Capture the cell that displays the provided text and extract its [X, Y] central coordinate. 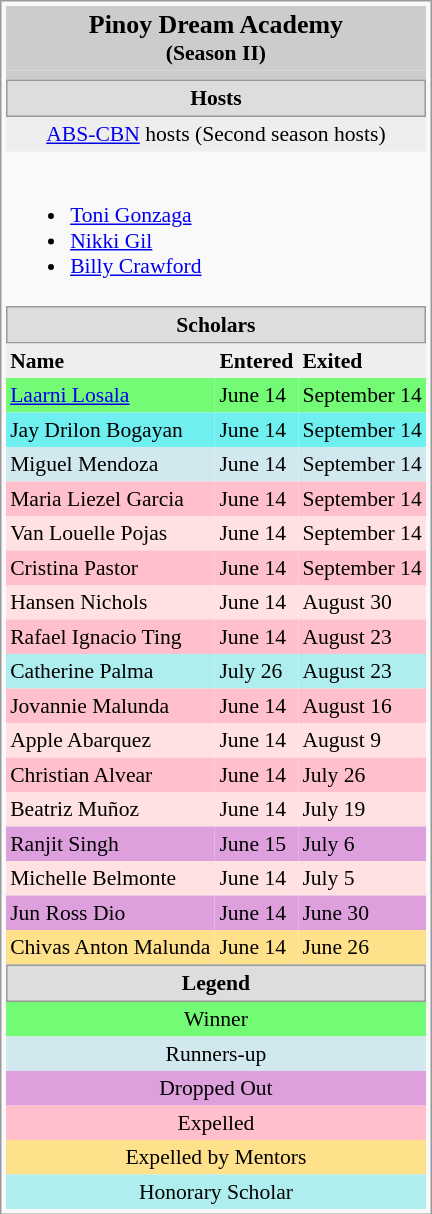
Hosts [216, 98]
Catherine Palma [110, 670]
Van Louelle Pojas [110, 532]
Toni GonzagaNikki GilBilly Crawford [216, 228]
Laarni Losala [110, 394]
June 26 [362, 946]
August 16 [362, 705]
Jay Drilon Bogayan [110, 429]
July 5 [362, 877]
Beatriz Muñoz [110, 808]
Runners-up [216, 1053]
June 15 [256, 843]
Chivas Anton Malunda [110, 946]
Honorary Scholar [216, 1191]
July 6 [362, 843]
Christian Alvear [110, 774]
Name [110, 360]
Winner [216, 1018]
June 30 [362, 912]
Exited [362, 360]
Hansen Nichols [110, 601]
Pinoy Dream Academy(Season II) [216, 38]
Miguel Mendoza [110, 463]
Cristina Pastor [110, 567]
Jun Ross Dio [110, 912]
Ranjit Singh [110, 843]
ABS-CBN hosts (Second season hosts) [216, 134]
July 19 [362, 808]
Legend [216, 983]
Apple Abarquez [110, 739]
August 30 [362, 601]
Entered [256, 360]
Expelled by Mentors [216, 1156]
Scholars [216, 324]
Expelled [216, 1122]
Michelle Belmonte [110, 877]
August 9 [362, 739]
Jovannie Malunda [110, 705]
Maria Liezel Garcia [110, 498]
Dropped Out [216, 1087]
Rafael Ignacio Ting [110, 636]
